Locate the cell with the specified text and output its [x, y] center coordinate. 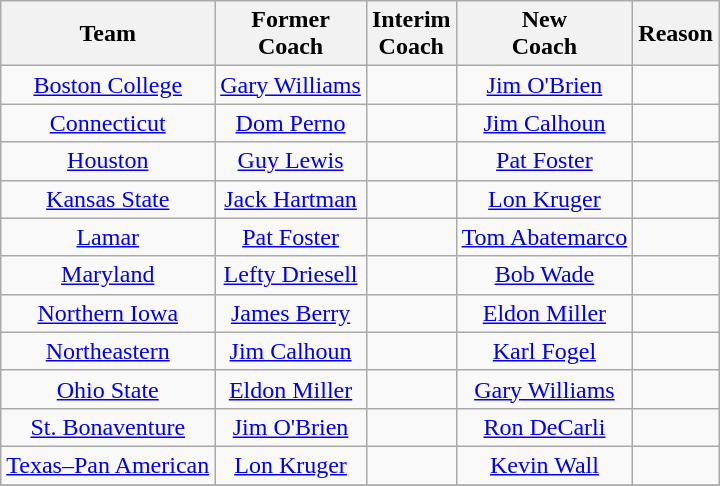
Connecticut [108, 123]
Kansas State [108, 199]
Kevin Wall [544, 465]
Team [108, 34]
Guy Lewis [291, 161]
NewCoach [544, 34]
James Berry [291, 313]
Bob Wade [544, 275]
Dom Perno [291, 123]
Northern Iowa [108, 313]
InterimCoach [411, 34]
FormerCoach [291, 34]
St. Bonaventure [108, 427]
Texas–Pan American [108, 465]
Karl Fogel [544, 351]
Reason [676, 34]
Lefty Driesell [291, 275]
Northeastern [108, 351]
Jack Hartman [291, 199]
Houston [108, 161]
Ohio State [108, 389]
Lamar [108, 237]
Tom Abatemarco [544, 237]
Maryland [108, 275]
Ron DeCarli [544, 427]
Boston College [108, 85]
